From the cell containing the given text, extract its center point as [X, Y] coordinate. 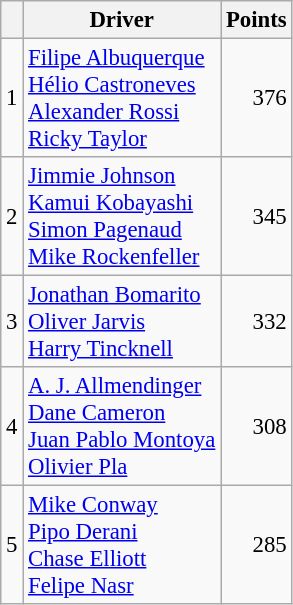
285 [256, 546]
Points [256, 20]
1 [12, 98]
Jonathan Bomarito Oliver Jarvis Harry Tincknell [122, 322]
345 [256, 216]
Driver [122, 20]
5 [12, 546]
308 [256, 426]
Mike Conway Pipo Derani Chase Elliott Felipe Nasr [122, 546]
2 [12, 216]
A. J. Allmendinger Dane Cameron Juan Pablo Montoya Olivier Pla [122, 426]
4 [12, 426]
332 [256, 322]
Filipe Albuquerque Hélio Castroneves Alexander Rossi Ricky Taylor [122, 98]
3 [12, 322]
376 [256, 98]
Jimmie Johnson Kamui Kobayashi Simon Pagenaud Mike Rockenfeller [122, 216]
